Identify which cell holds the provided text, then report its [X, Y] central coordinate. 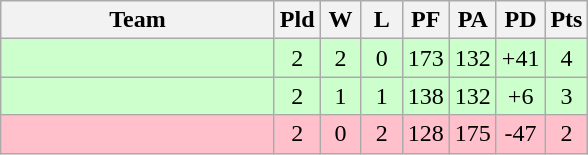
PA [472, 20]
Team [138, 20]
175 [472, 134]
138 [426, 96]
Pld [297, 20]
+6 [520, 96]
+41 [520, 58]
128 [426, 134]
173 [426, 58]
4 [566, 58]
3 [566, 96]
PF [426, 20]
Pts [566, 20]
-47 [520, 134]
PD [520, 20]
W [340, 20]
L [382, 20]
